Extract the (X, Y) coordinate from the center of the cell holding the provided text.  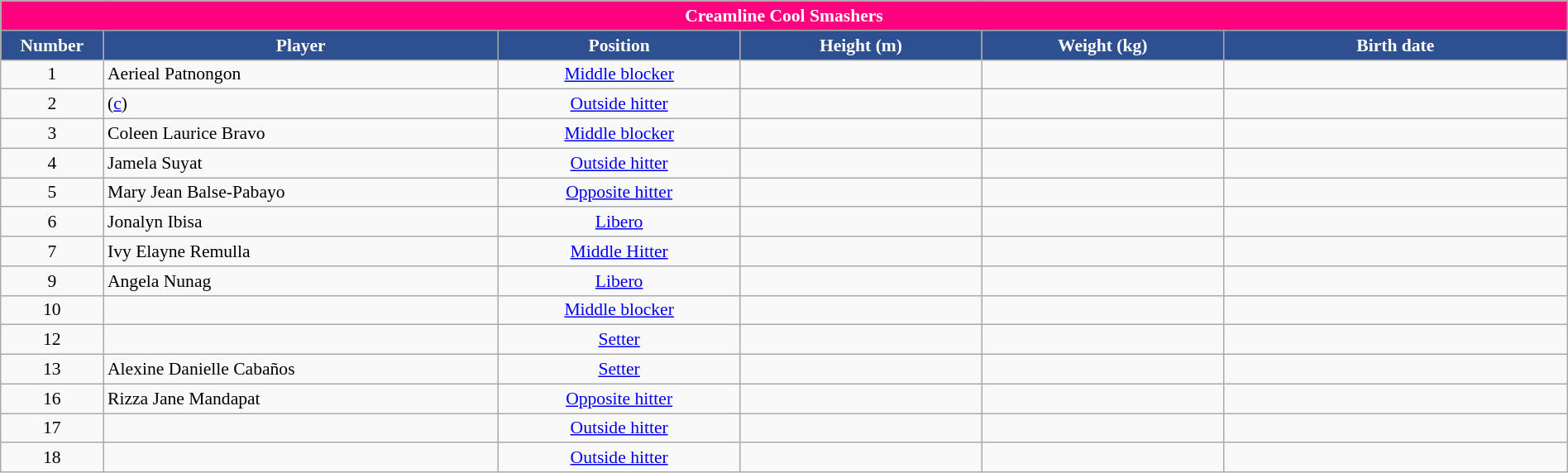
3 (52, 134)
Birth date (1395, 45)
Position (619, 45)
Ivy Elayne Remulla (301, 251)
18 (52, 458)
Jonalyn Ibisa (301, 222)
Jamela Suyat (301, 163)
Number (52, 45)
16 (52, 399)
10 (52, 310)
5 (52, 193)
12 (52, 340)
1 (52, 74)
Player (301, 45)
Aerieal Patnongon (301, 74)
Height (m) (861, 45)
Alexine Danielle Cabaños (301, 370)
9 (52, 281)
4 (52, 163)
6 (52, 222)
13 (52, 370)
17 (52, 428)
7 (52, 251)
Coleen Laurice Bravo (301, 134)
Creamline Cool Smashers (784, 16)
Rizza Jane Mandapat (301, 399)
Mary Jean Balse-Pabayo (301, 193)
Middle Hitter (619, 251)
(c) (301, 104)
2 (52, 104)
Angela Nunag (301, 281)
Weight (kg) (1102, 45)
